Identify which cell holds the provided text, then report its [X, Y] central coordinate. 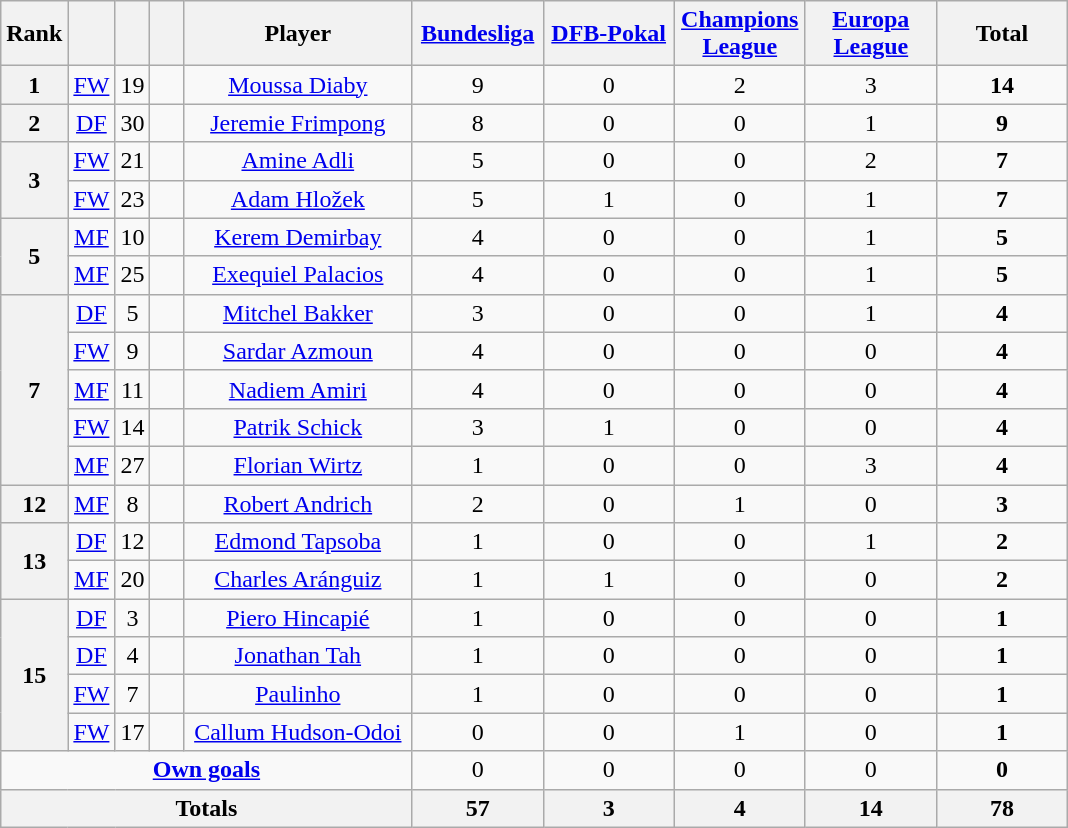
Amine Adli [298, 161]
Own goals [206, 770]
21 [132, 161]
Moussa Diaby [298, 85]
23 [132, 199]
30 [132, 123]
Player [298, 34]
Callum Hudson-Odoi [298, 732]
15 [34, 675]
27 [132, 465]
Edmond Tapsoba [298, 542]
Charles Aránguiz [298, 580]
DFB-Pokal [608, 34]
Total [1002, 34]
11 [132, 389]
Totals [206, 808]
17 [132, 732]
Europa League [870, 34]
Bundesliga [478, 34]
Mitchel Bakker [298, 313]
Sardar Azmoun [298, 351]
Florian Wirtz [298, 465]
Patrik Schick [298, 427]
Paulinho [298, 694]
Robert Andrich [298, 503]
25 [132, 275]
Jonathan Tah [298, 656]
Piero Hincapié [298, 618]
Adam Hložek [298, 199]
78 [1002, 808]
Rank [34, 34]
57 [478, 808]
13 [34, 561]
Nadiem Amiri [298, 389]
Kerem Demirbay [298, 237]
20 [132, 580]
Jeremie Frimpong [298, 123]
Exequiel Palacios [298, 275]
19 [132, 85]
10 [132, 237]
Champions League [740, 34]
